From the cell containing the given text, extract its center point as [x, y] coordinate. 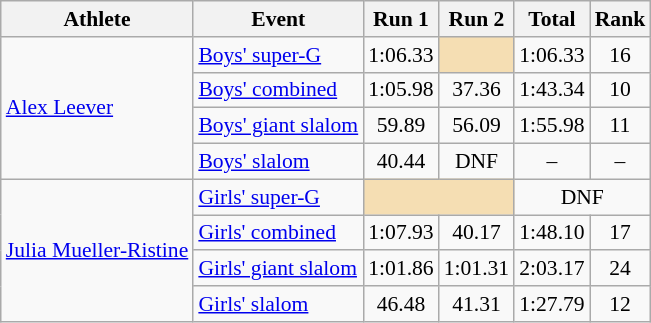
Girls' giant slalom [278, 269]
Boys' slalom [278, 162]
Run 2 [476, 19]
1:01.86 [400, 269]
Girls' combined [278, 233]
59.89 [400, 126]
2:03.17 [552, 269]
12 [620, 304]
Total [552, 19]
11 [620, 126]
1:27.79 [552, 304]
56.09 [476, 126]
10 [620, 90]
40.17 [476, 233]
Run 1 [400, 19]
Boys' giant slalom [278, 126]
24 [620, 269]
1:01.31 [476, 269]
1:07.93 [400, 233]
Event [278, 19]
37.36 [476, 90]
Girls' slalom [278, 304]
Girls' super-G [278, 197]
Rank [620, 19]
1:55.98 [552, 126]
40.44 [400, 162]
17 [620, 233]
16 [620, 55]
1:43.34 [552, 90]
1:05.98 [400, 90]
Alex Leever [98, 108]
41.31 [476, 304]
46.48 [400, 304]
Athlete [98, 19]
Julia Mueller-Ristine [98, 250]
1:48.10 [552, 233]
Boys' super-G [278, 55]
Boys' combined [278, 90]
